Search for the cell housing the specified text and yield its [X, Y] center coordinate. 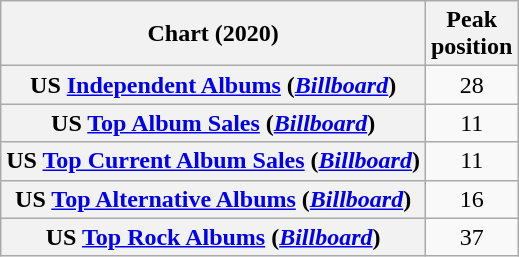
US Top Alternative Albums (Billboard) [214, 199]
16 [471, 199]
28 [471, 85]
US Top Rock Albums (Billboard) [214, 237]
Peakposition [471, 34]
Chart (2020) [214, 34]
US Independent Albums (Billboard) [214, 85]
US Top Album Sales (Billboard) [214, 123]
US Top Current Album Sales (Billboard) [214, 161]
37 [471, 237]
